Search for the cell housing the specified text and yield its [X, Y] center coordinate. 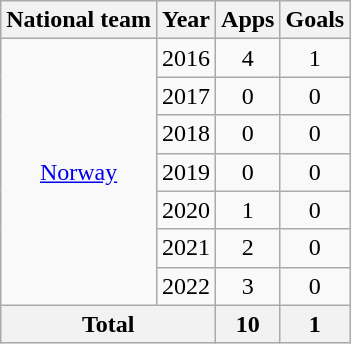
National team [79, 20]
2020 [186, 210]
2018 [186, 134]
Year [186, 20]
Total [108, 324]
3 [248, 286]
Apps [248, 20]
4 [248, 58]
2022 [186, 286]
2 [248, 248]
2016 [186, 58]
2017 [186, 96]
2021 [186, 248]
Goals [315, 20]
Norway [79, 172]
10 [248, 324]
2019 [186, 172]
